Scan for the cell matching the given text and deliver its [x, y] coordinate at center. 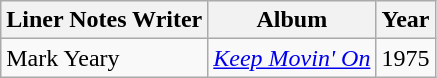
Year [406, 20]
Liner Notes Writer [104, 20]
1975 [406, 58]
Mark Yeary [104, 58]
Album [292, 20]
Keep Movin' On [292, 58]
